For the text-containing cell, return its midpoint in (X, Y) coordinate format. 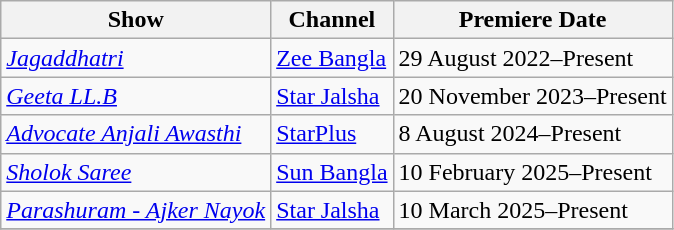
20 November 2023–Present (532, 96)
Channel (332, 20)
8 August 2024–Present (532, 134)
Show (136, 20)
Advocate Anjali Awasthi (136, 134)
Parashuram - Ajker Nayok (136, 210)
10 February 2025–Present (532, 172)
29 August 2022–Present (532, 58)
10 March 2025–Present (532, 210)
Sholok Saree (136, 172)
Zee Bangla (332, 58)
Premiere Date (532, 20)
StarPlus (332, 134)
Geeta LL.B (136, 96)
Jagaddhatri (136, 58)
Sun Bangla (332, 172)
